Capture the cell that displays the provided text and extract its [X, Y] central coordinate. 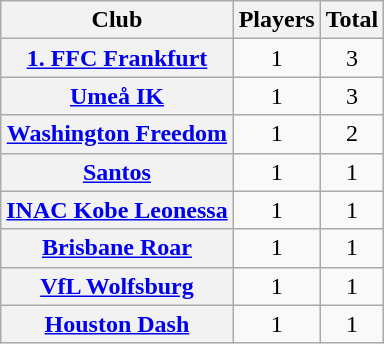
Santos [117, 172]
Club [117, 20]
Umeå IK [117, 96]
Washington Freedom [117, 134]
1. FFC Frankfurt [117, 58]
Total [352, 20]
VfL Wolfsburg [117, 286]
Houston Dash [117, 324]
Players [276, 20]
INAC Kobe Leonessa [117, 210]
2 [352, 134]
Brisbane Roar [117, 248]
